Return [X, Y] of the center of cell containing provided text 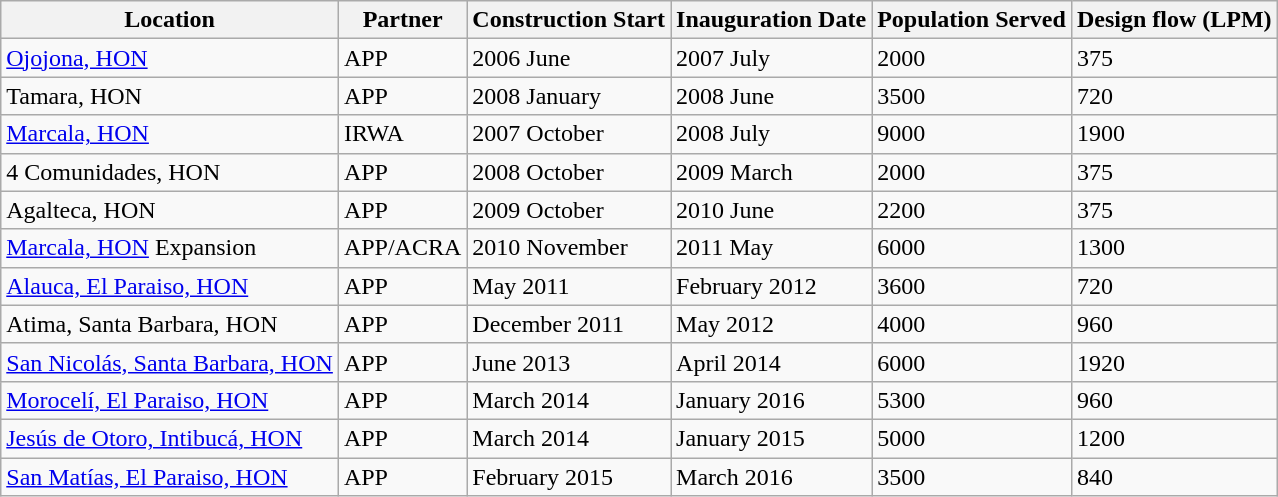
Partner [402, 20]
Marcala, HON Expansion [170, 248]
Construction Start [569, 20]
2009 October [569, 210]
9000 [972, 134]
Ojojona, HON [170, 58]
4 Comunidades, HON [170, 172]
Alauca, El Paraiso, HON [170, 286]
February 2015 [569, 477]
June 2013 [569, 362]
2010 November [569, 248]
Morocelí, El Paraiso, HON [170, 400]
December 2011 [569, 324]
2008 October [569, 172]
Marcala, HON [170, 134]
January 2015 [772, 438]
January 2016 [772, 400]
March 2016 [772, 477]
2007 July [772, 58]
2008 June [772, 96]
1200 [1174, 438]
2008 January [569, 96]
San Nicolás, Santa Barbara, HON [170, 362]
Jesús de Otoro, Intibucá, HON [170, 438]
2006 June [569, 58]
2011 May [772, 248]
May 2012 [772, 324]
Atima, Santa Barbara, HON [170, 324]
5300 [972, 400]
Inauguration Date [772, 20]
840 [1174, 477]
Agalteca, HON [170, 210]
February 2012 [772, 286]
1920 [1174, 362]
IRWA [402, 134]
2009 March [772, 172]
5000 [972, 438]
San Matías, El Paraiso, HON [170, 477]
Design flow (LPM) [1174, 20]
Tamara, HON [170, 96]
2008 July [772, 134]
1900 [1174, 134]
1300 [1174, 248]
Location [170, 20]
2200 [972, 210]
Population Served [972, 20]
2007 October [569, 134]
4000 [972, 324]
APP/ACRA [402, 248]
2010 June [772, 210]
3600 [972, 286]
May 2011 [569, 286]
April 2014 [772, 362]
